Locate the cell with the specified text and output its [X, Y] center coordinate. 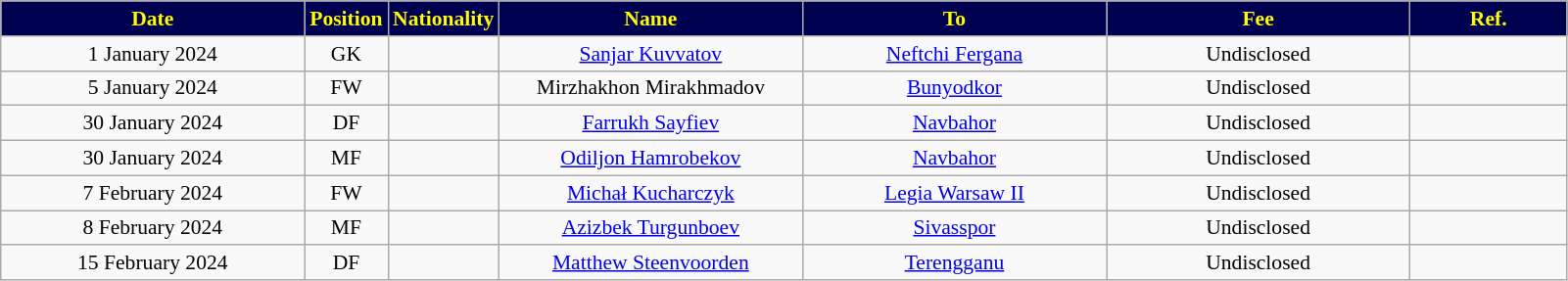
Farrukh Sayfiev [650, 123]
Michał Kucharczyk [650, 193]
Position [347, 19]
Sivasspor [954, 228]
To [954, 19]
Ref. [1489, 19]
Odiljon Hamrobekov [650, 159]
Bunyodkor [954, 88]
Mirzhakhon Mirakhmadov [650, 88]
Azizbek Turgunboev [650, 228]
Sanjar Kuvvatov [650, 54]
Matthew Steenvoorden [650, 263]
5 January 2024 [153, 88]
Name [650, 19]
GK [347, 54]
7 February 2024 [153, 193]
Terengganu [954, 263]
Nationality [443, 19]
Fee [1259, 19]
Legia Warsaw II [954, 193]
Neftchi Fergana [954, 54]
1 January 2024 [153, 54]
Date [153, 19]
8 February 2024 [153, 228]
15 February 2024 [153, 263]
